Capture the cell that displays the provided text and extract its (X, Y) central coordinate. 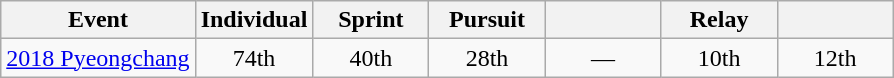
10th (719, 58)
Event (98, 20)
74th (254, 58)
28th (487, 58)
Individual (254, 20)
— (603, 58)
Pursuit (487, 20)
Relay (719, 20)
12th (835, 58)
40th (371, 58)
Sprint (371, 20)
2018 Pyeongchang (98, 58)
